Determine the [X, Y] coordinate at the center of the cell enclosing the given text.  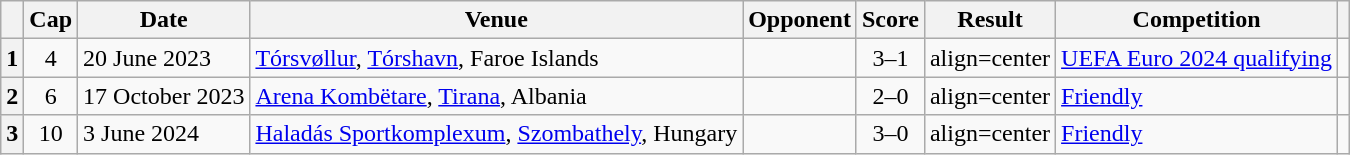
17 October 2023 [164, 96]
6 [51, 96]
Competition [1197, 20]
3–0 [890, 134]
Date [164, 20]
10 [51, 134]
Tórsvøllur, Tórshavn, Faroe Islands [496, 58]
Score [890, 20]
20 June 2023 [164, 58]
Result [990, 20]
Arena Kombëtare, Tirana, Albania [496, 96]
4 [51, 58]
3 June 2024 [164, 134]
Cap [51, 20]
3–1 [890, 58]
Venue [496, 20]
2 [12, 96]
UEFA Euro 2024 qualifying [1197, 58]
3 [12, 134]
1 [12, 58]
Opponent [800, 20]
2–0 [890, 96]
Haladás Sportkomplexum, Szombathely, Hungary [496, 134]
